Return [X, Y] of the center of cell containing provided text 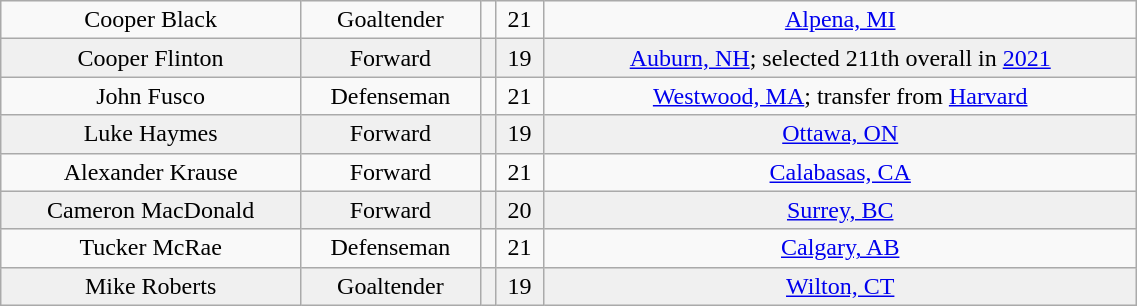
Cameron MacDonald [151, 210]
Westwood, MA; transfer from Harvard [840, 96]
Ottawa, ON [840, 134]
Tucker McRae [151, 248]
Auburn, NH; selected 211th overall in 2021 [840, 58]
Cooper Black [151, 20]
Calabasas, CA [840, 172]
John Fusco [151, 96]
Mike Roberts [151, 286]
Surrey, BC [840, 210]
Cooper Flinton [151, 58]
Wilton, CT [840, 286]
20 [519, 210]
Alpena, MI [840, 20]
Alexander Krause [151, 172]
Luke Haymes [151, 134]
Calgary, AB [840, 248]
